Locate the cell with the specified text and output its [X, Y] center coordinate. 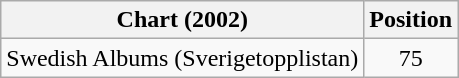
75 [411, 58]
Swedish Albums (Sverigetopplistan) [182, 58]
Position [411, 20]
Chart (2002) [182, 20]
